Extract the (x, y) coordinate from the center of the cell holding the provided text.  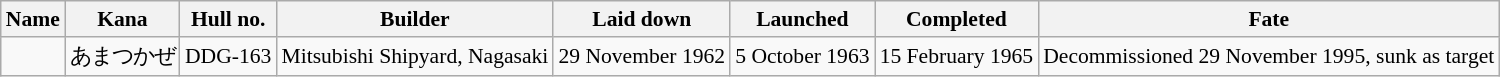
5 October 1963 (802, 56)
Laid down (642, 19)
Decommissioned 29 November 1995, sunk as target (1268, 56)
Builder (414, 19)
Hull no. (228, 19)
Completed (957, 19)
Mitsubishi Shipyard, Nagasaki (414, 56)
Kana (122, 19)
DDG-163 (228, 56)
15 February 1965 (957, 56)
Name (33, 19)
Launched (802, 19)
あまつかぜ (122, 56)
Fate (1268, 19)
29 November 1962 (642, 56)
